Search for the cell housing the specified text and yield its (x, y) center coordinate. 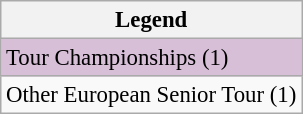
Legend (152, 20)
Tour Championships (1) (152, 58)
Other European Senior Tour (1) (152, 95)
